Identify which cell holds the provided text, then report its (x, y) central coordinate. 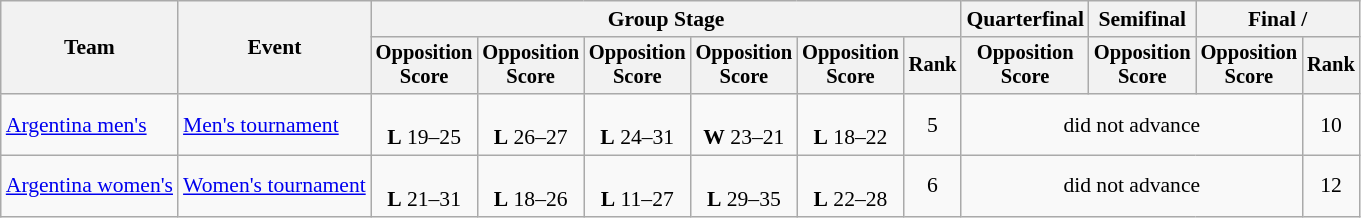
Men's tournament (274, 124)
L 11–27 (638, 186)
L 21–31 (424, 186)
12 (1331, 186)
Semifinal (1142, 19)
W 23–21 (744, 124)
Argentina women's (90, 186)
L 18–26 (530, 186)
Quarterfinal (1025, 19)
Women's tournament (274, 186)
Final / (1278, 19)
Team (90, 48)
L 29–35 (744, 186)
L 19–25 (424, 124)
L 24–31 (638, 124)
L 18–22 (850, 124)
10 (1331, 124)
5 (933, 124)
Argentina men's (90, 124)
Event (274, 48)
L 22–28 (850, 186)
6 (933, 186)
Group Stage (666, 19)
L 26–27 (530, 124)
